Capture the cell that displays the provided text and extract its (X, Y) central coordinate. 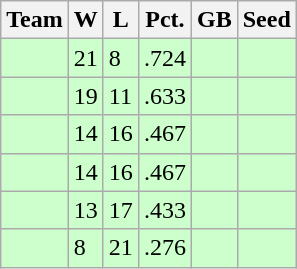
Team (35, 20)
.724 (164, 58)
.433 (164, 210)
19 (86, 96)
W (86, 20)
13 (86, 210)
17 (120, 210)
GB (214, 20)
Pct. (164, 20)
L (120, 20)
.633 (164, 96)
.276 (164, 248)
11 (120, 96)
Seed (266, 20)
